Return (x, y) of the center of cell containing provided text 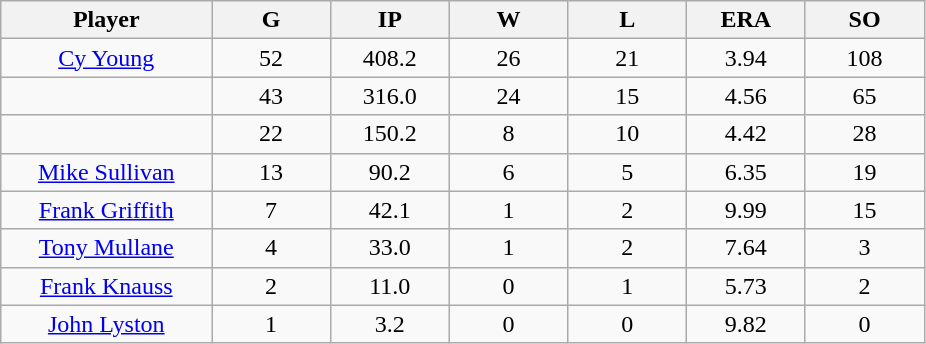
7.64 (746, 248)
33.0 (390, 248)
22 (272, 134)
13 (272, 172)
90.2 (390, 172)
Cy Young (106, 58)
65 (864, 96)
9.99 (746, 210)
L (628, 20)
3.2 (390, 324)
316.0 (390, 96)
4.42 (746, 134)
IP (390, 20)
3 (864, 248)
28 (864, 134)
Player (106, 20)
SO (864, 20)
5 (628, 172)
Frank Knauss (106, 286)
8 (508, 134)
6.35 (746, 172)
52 (272, 58)
John Lyston (106, 324)
7 (272, 210)
9.82 (746, 324)
Frank Griffith (106, 210)
408.2 (390, 58)
24 (508, 96)
4 (272, 248)
42.1 (390, 210)
5.73 (746, 286)
108 (864, 58)
26 (508, 58)
21 (628, 58)
4.56 (746, 96)
11.0 (390, 286)
6 (508, 172)
150.2 (390, 134)
Mike Sullivan (106, 172)
ERA (746, 20)
10 (628, 134)
43 (272, 96)
Tony Mullane (106, 248)
W (508, 20)
3.94 (746, 58)
19 (864, 172)
G (272, 20)
